Provide the (X, Y) coordinate of the cell's center where the given text is located.  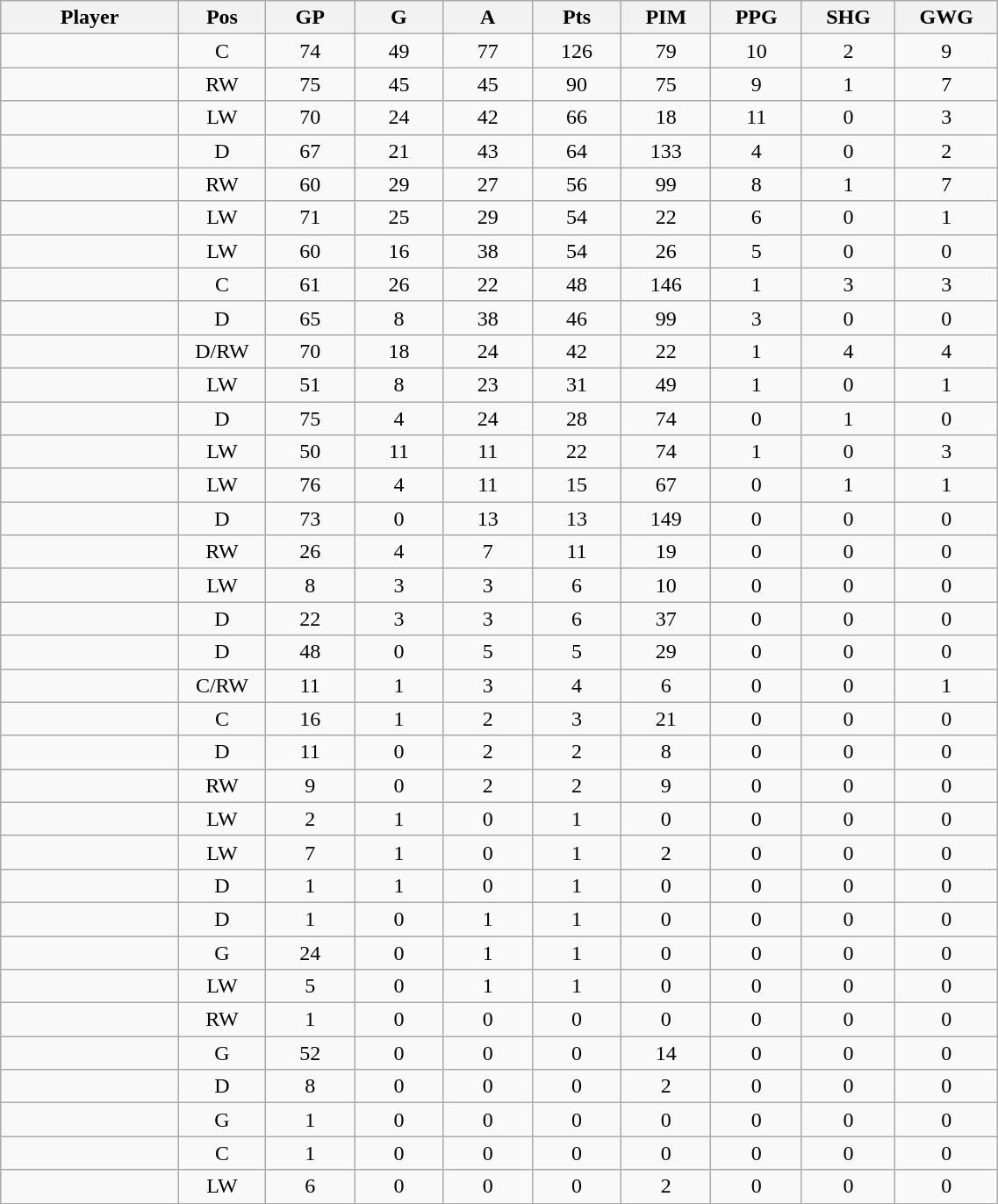
56 (576, 184)
19 (666, 552)
90 (576, 84)
76 (309, 485)
GP (309, 18)
73 (309, 519)
64 (576, 151)
25 (398, 218)
77 (488, 51)
50 (309, 452)
27 (488, 184)
Pos (221, 18)
126 (576, 51)
71 (309, 218)
A (488, 18)
133 (666, 151)
31 (576, 384)
43 (488, 151)
66 (576, 118)
14 (666, 1053)
PIM (666, 18)
51 (309, 384)
79 (666, 51)
Pts (576, 18)
65 (309, 318)
149 (666, 519)
Player (90, 18)
SHG (848, 18)
37 (666, 619)
C/RW (221, 685)
146 (666, 284)
15 (576, 485)
61 (309, 284)
GWG (946, 18)
28 (576, 419)
46 (576, 318)
23 (488, 384)
PPG (757, 18)
D/RW (221, 351)
52 (309, 1053)
